Capture the cell that displays the provided text and extract its [X, Y] central coordinate. 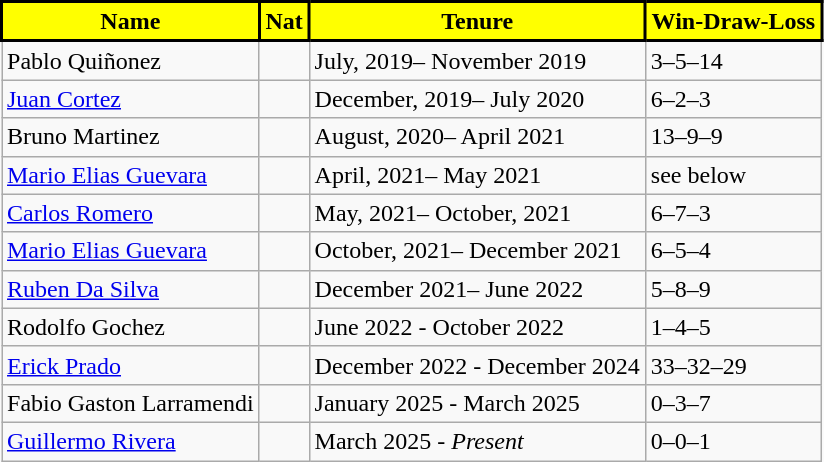
Tenure [477, 22]
6–7–3 [733, 213]
May, 2021– October, 2021 [477, 213]
March 2025 - Present [477, 441]
0–0–1 [733, 441]
June 2022 - October 2022 [477, 327]
Name [131, 22]
Bruno Martinez [131, 137]
3–5–14 [733, 60]
13–9–9 [733, 137]
Carlos Romero [131, 213]
see below [733, 175]
October, 2021– December 2021 [477, 251]
January 2025 - March 2025 [477, 403]
33–32–29 [733, 365]
Rodolfo Gochez [131, 327]
July, 2019– November 2019 [477, 60]
August, 2020– April 2021 [477, 137]
1–4–5 [733, 327]
5–8–9 [733, 289]
Pablo Quiñonez [131, 60]
Guillermo Rivera [131, 441]
Nat [284, 22]
Juan Cortez [131, 99]
6–2–3 [733, 99]
December 2021– June 2022 [477, 289]
December 2022 - December 2024 [477, 365]
Ruben Da Silva [131, 289]
Win-Draw-Loss [733, 22]
6–5–4 [733, 251]
December, 2019– July 2020 [477, 99]
Erick Prado [131, 365]
0–3–7 [733, 403]
Fabio Gaston Larramendi [131, 403]
April, 2021– May 2021 [477, 175]
